Determine the [X, Y] coordinate at the center of the cell enclosing the given text.  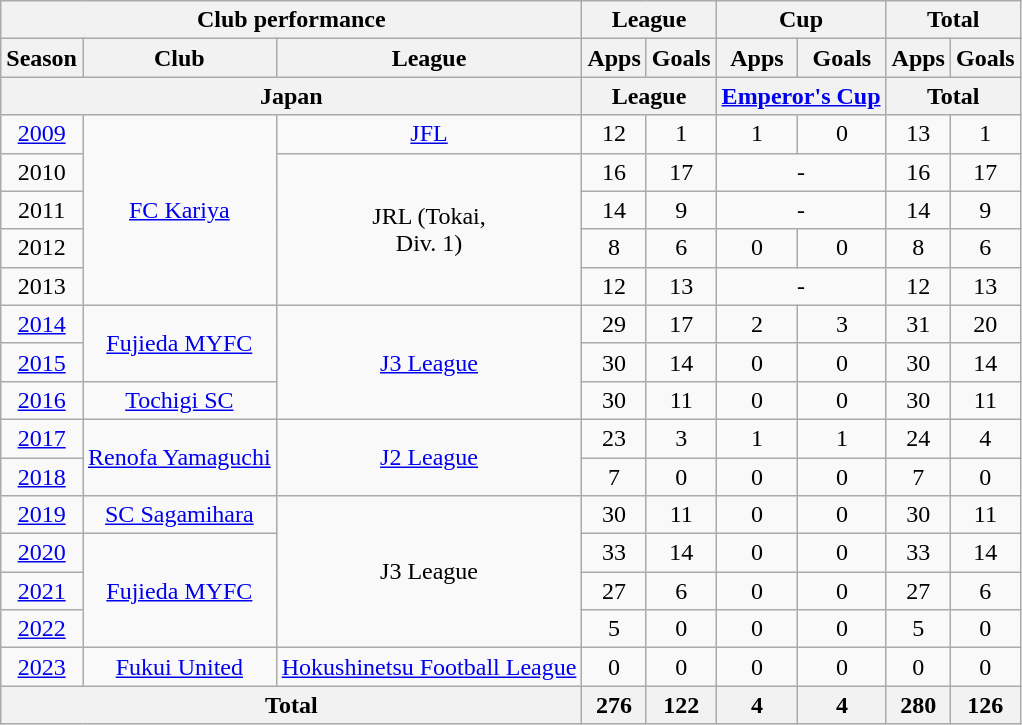
2021 [42, 591]
Fukui United [179, 667]
2022 [42, 629]
2017 [42, 438]
2013 [42, 286]
280 [918, 705]
2016 [42, 400]
2018 [42, 477]
Club performance [292, 20]
20 [985, 324]
2011 [42, 210]
JFL [429, 134]
2 [757, 324]
2014 [42, 324]
23 [614, 438]
Renofa Yamaguchi [179, 457]
Cup [801, 20]
2015 [42, 362]
SC Sagamihara [179, 515]
276 [614, 705]
Japan [292, 96]
122 [681, 705]
2010 [42, 172]
Season [42, 58]
2023 [42, 667]
Emperor's Cup [801, 96]
Club [179, 58]
2020 [42, 553]
Tochigi SC [179, 400]
126 [985, 705]
31 [918, 324]
24 [918, 438]
JRL (Tokai,Div. 1) [429, 229]
J2 League [429, 457]
FC Kariya [179, 210]
2012 [42, 248]
2019 [42, 515]
29 [614, 324]
2009 [42, 134]
Hokushinetsu Football League [429, 667]
